Extract the [x, y] coordinate from the center of the cell holding the provided text.  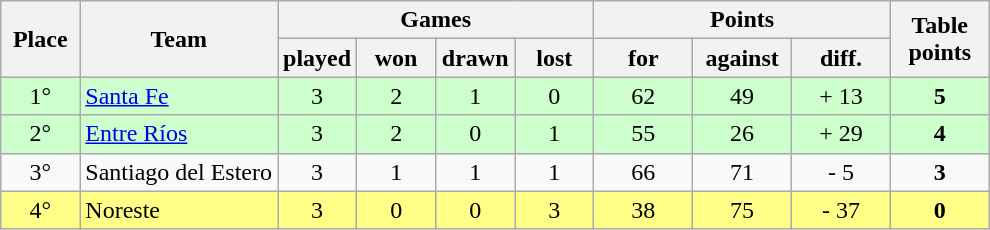
3° [40, 172]
for [644, 58]
Santa Fe [179, 96]
Games [436, 20]
Points [742, 20]
Noreste [179, 210]
49 [742, 96]
- 37 [842, 210]
lost [554, 58]
Team [179, 39]
75 [742, 210]
26 [742, 134]
+ 13 [842, 96]
66 [644, 172]
- 5 [842, 172]
against [742, 58]
drawn [476, 58]
62 [644, 96]
4 [940, 134]
55 [644, 134]
5 [940, 96]
Santiago del Estero [179, 172]
Tablepoints [940, 39]
Place [40, 39]
Entre Ríos [179, 134]
2° [40, 134]
71 [742, 172]
1° [40, 96]
4° [40, 210]
+ 29 [842, 134]
won [396, 58]
38 [644, 210]
diff. [842, 58]
played [318, 58]
